Capture the cell that displays the provided text and extract its (X, Y) central coordinate. 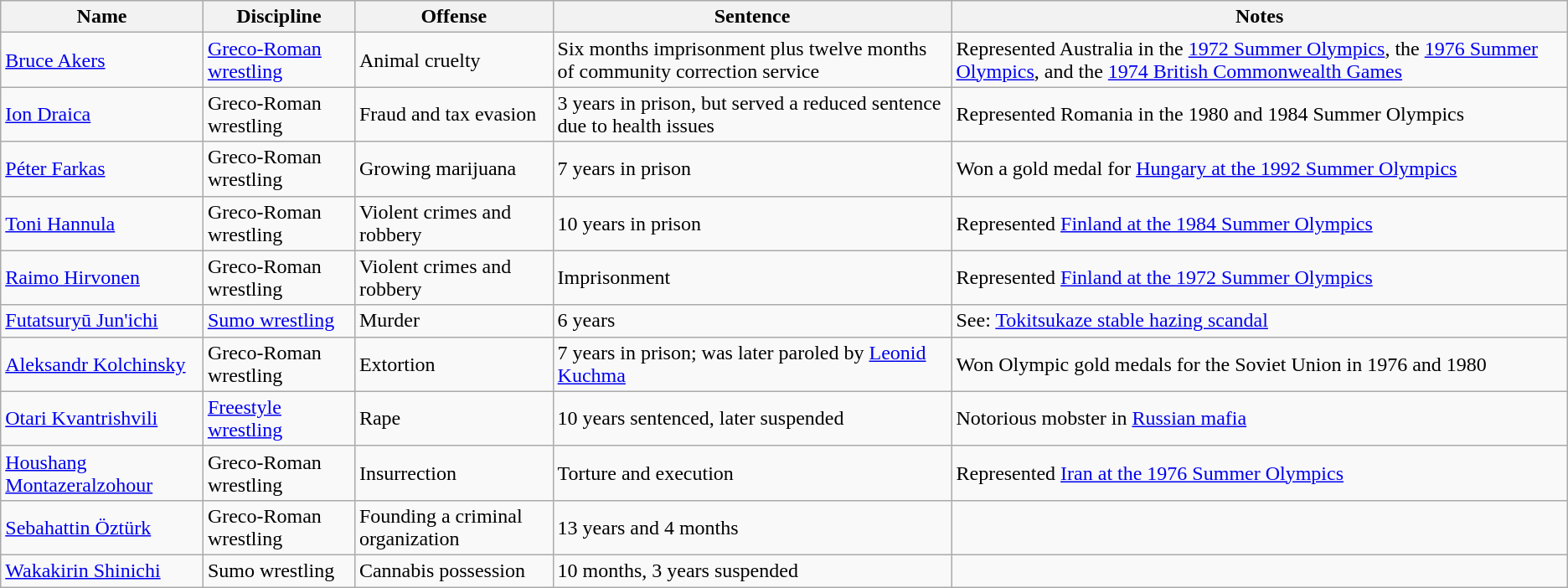
Growing marijuana (454, 169)
6 years (752, 321)
Name (102, 17)
7 years in prison (752, 169)
Sebahattin Öztürk (102, 528)
Futatsuryū Jun'ichi (102, 321)
Murder (454, 321)
Represented Romania in the 1980 and 1984 Summer Olympics (1260, 114)
10 years sentenced, later suspended (752, 419)
Bruce Akers (102, 60)
Represented Finland at the 1984 Summer Olympics (1260, 223)
See: Tokitsukaze stable hazing scandal (1260, 321)
Imprisonment (752, 278)
7 years in prison; was later paroled by Leonid Kuchma (752, 364)
Animal cruelty (454, 60)
Toni Hannula (102, 223)
Extortion (454, 364)
Torture and execution (752, 472)
Ion Draica (102, 114)
10 years in prison (752, 223)
3 years in prison, but served a reduced sentence due to health issues (752, 114)
Sentence (752, 17)
13 years and 4 months (752, 528)
Discipline (278, 17)
Six months imprisonment plus twelve months of community correction service (752, 60)
Represented Australia in the 1972 Summer Olympics, the 1976 Summer Olympics, and the 1974 British Commonwealth Games (1260, 60)
Wakakirin Shinichi (102, 570)
Otari Kvantrishvili (102, 419)
Fraud and tax evasion (454, 114)
Founding a criminal organization (454, 528)
Represented Iran at the 1976 Summer Olympics (1260, 472)
Notorious mobster in Russian mafia (1260, 419)
Cannabis possession (454, 570)
Péter Farkas (102, 169)
Freestyle wrestling (278, 419)
Offense (454, 17)
Houshang Montazeralzohour (102, 472)
10 months, 3 years suspended (752, 570)
Aleksandr Kolchinsky (102, 364)
Raimo Hirvonen (102, 278)
Represented Finland at the 1972 Summer Olympics (1260, 278)
Insurrection (454, 472)
Notes (1260, 17)
Won Olympic gold medals for the Soviet Union in 1976 and 1980 (1260, 364)
Rape (454, 419)
Won a gold medal for Hungary at the 1992 Summer Olympics (1260, 169)
